Find where the given text appears and provide that cell's center as [x, y] coordinate. 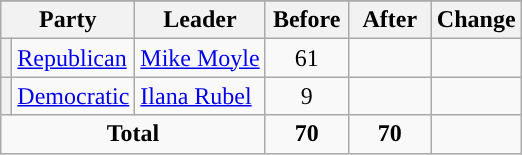
61 [306, 58]
Mike Moyle [200, 58]
Party [68, 20]
9 [306, 96]
Leader [200, 20]
Total [133, 134]
Republican [74, 58]
After [390, 20]
Before [306, 20]
Democratic [74, 96]
Ilana Rubel [200, 96]
Change [476, 20]
